Find where the given text appears and provide that cell's center as [X, Y] coordinate. 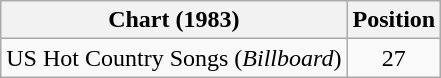
27 [394, 58]
Position [394, 20]
Chart (1983) [174, 20]
US Hot Country Songs (Billboard) [174, 58]
